Locate the cell with the specified text and output its (X, Y) center coordinate. 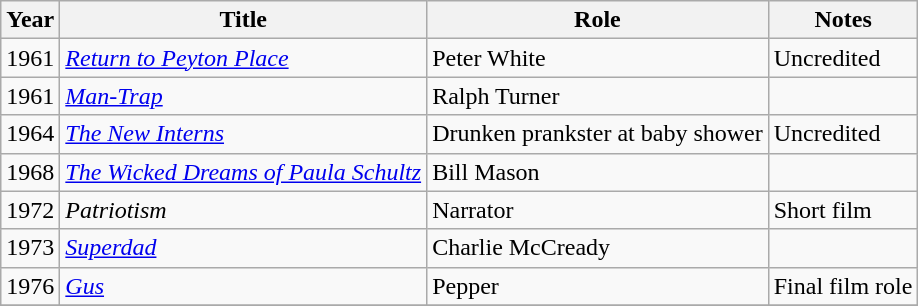
Bill Mason (598, 172)
Charlie McCready (598, 248)
Year (30, 20)
Notes (843, 20)
1972 (30, 210)
Short film (843, 210)
Role (598, 20)
Patriotism (244, 210)
Man-Trap (244, 96)
The New Interns (244, 134)
Peter White (598, 58)
Superdad (244, 248)
Title (244, 20)
1964 (30, 134)
Return to Peyton Place (244, 58)
Gus (244, 286)
1968 (30, 172)
Narrator (598, 210)
Pepper (598, 286)
Final film role (843, 286)
1973 (30, 248)
Ralph Turner (598, 96)
The Wicked Dreams of Paula Schultz (244, 172)
Drunken prankster at baby shower (598, 134)
1976 (30, 286)
